Scan for the cell matching the given text and deliver its (X, Y) coordinate at center. 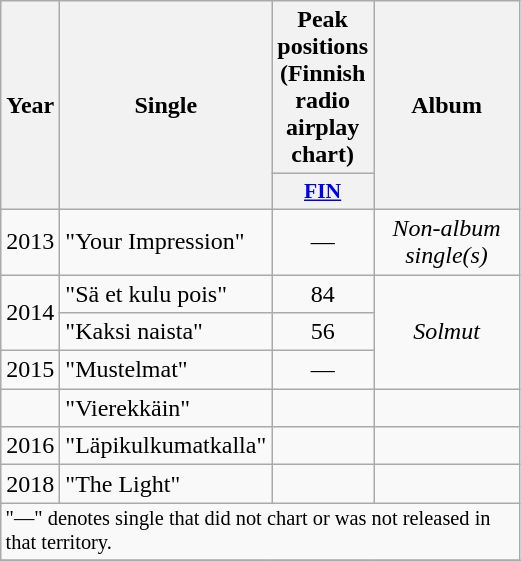
Non-album single(s) (447, 242)
"The Light" (166, 484)
"Vierekkäin" (166, 408)
"Mustelmat" (166, 370)
"—" denotes single that did not chart or was not released in that territory. (260, 532)
2013 (30, 242)
Album (447, 106)
"Läpikulkumatkalla" (166, 446)
56 (323, 332)
Single (166, 106)
2018 (30, 484)
Peak positions (Finnish radio airplay chart) (323, 88)
FIN (323, 192)
2016 (30, 446)
84 (323, 293)
2014 (30, 312)
"Sä et kulu pois" (166, 293)
2015 (30, 370)
"Kaksi naista" (166, 332)
Solmut (447, 331)
"Your Impression" (166, 242)
Year (30, 106)
